Pinpoint the cell where the given text exists, returning its (X, Y) midpoint coordinate. 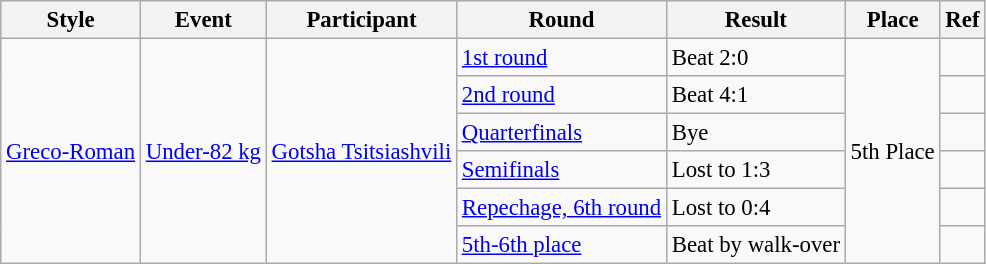
Bye (756, 133)
Semifinals (562, 170)
Lost to 1:3 (756, 170)
5th-6th place (562, 245)
Beat 2:0 (756, 58)
2nd round (562, 95)
Ref (962, 20)
Event (203, 20)
Lost to 0:4 (756, 208)
Place (892, 20)
1st round (562, 58)
Quarterfinals (562, 133)
Style (71, 20)
Participant (361, 20)
Beat 4:1 (756, 95)
Repechage, 6th round (562, 208)
Round (562, 20)
Beat by walk-over (756, 245)
Result (756, 20)
